Extract the [x, y] coordinate from the center of the cell holding the provided text.  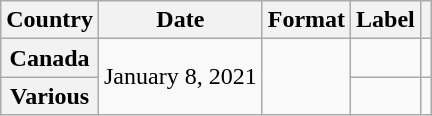
Canada [50, 58]
Label [386, 20]
Format [306, 20]
Various [50, 96]
Date [180, 20]
Country [50, 20]
January 8, 2021 [180, 77]
